Provide the [x, y] coordinate of the cell's center where the given text is located.  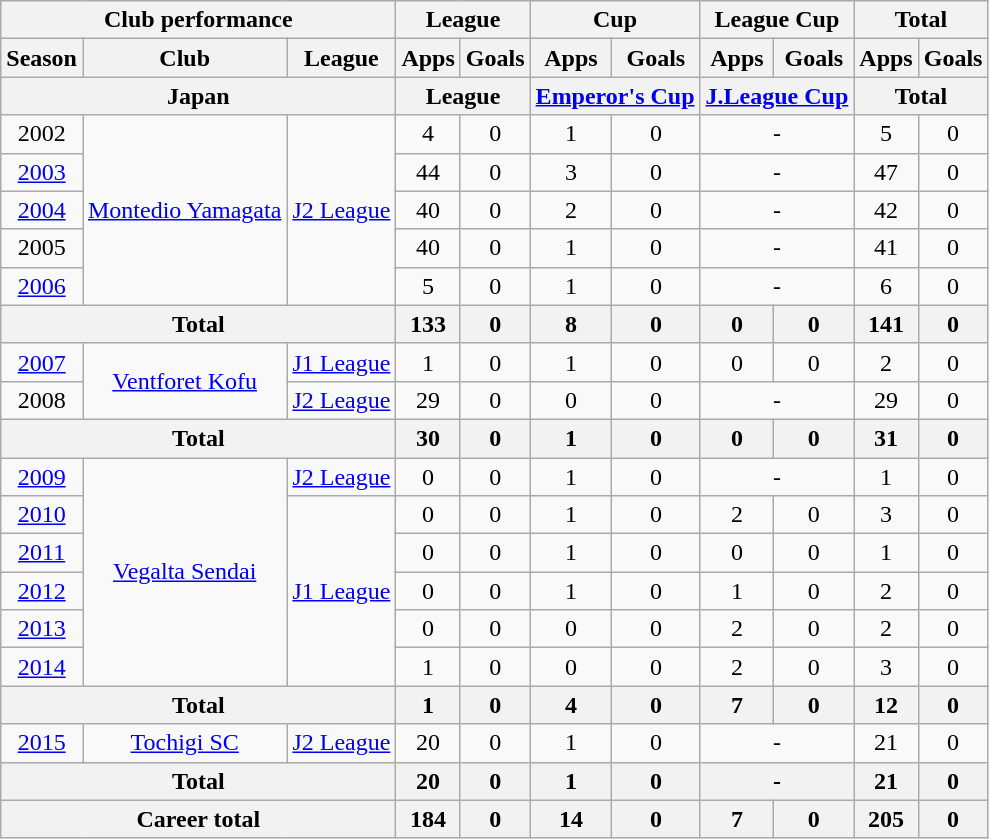
2011 [42, 553]
League Cup [777, 20]
2012 [42, 591]
Ventforet Kofu [184, 381]
6 [886, 286]
2009 [42, 477]
8 [571, 324]
2007 [42, 362]
31 [886, 438]
14 [571, 819]
Japan [198, 96]
Cup [615, 20]
44 [428, 172]
42 [886, 210]
2013 [42, 629]
Club performance [198, 20]
2005 [42, 248]
Vegalta Sendai [184, 572]
Career total [198, 819]
184 [428, 819]
2015 [42, 743]
2010 [42, 515]
2014 [42, 667]
2003 [42, 172]
2002 [42, 134]
30 [428, 438]
12 [886, 705]
Season [42, 58]
141 [886, 324]
Emperor's Cup [615, 96]
133 [428, 324]
2006 [42, 286]
Montedio Yamagata [184, 210]
2008 [42, 400]
205 [886, 819]
Club [184, 58]
J.League Cup [777, 96]
41 [886, 248]
Tochigi SC [184, 743]
2004 [42, 210]
47 [886, 172]
